Return [x, y] of the center of cell containing provided text 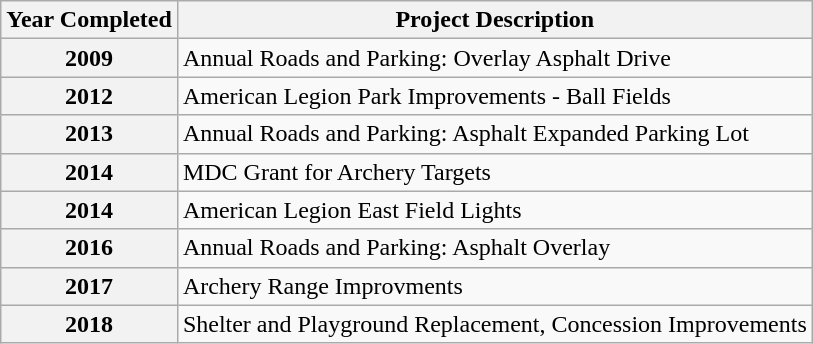
Project Description [494, 20]
2013 [90, 134]
Archery Range Improvments [494, 286]
2017 [90, 286]
American Legion East Field Lights [494, 210]
MDC Grant for Archery Targets [494, 172]
2018 [90, 324]
2016 [90, 248]
2009 [90, 58]
Annual Roads and Parking: Overlay Asphalt Drive [494, 58]
Shelter and Playground Replacement, Concession Improvements [494, 324]
Annual Roads and Parking: Asphalt Overlay [494, 248]
American Legion Park Improvements - Ball Fields [494, 96]
Annual Roads and Parking: Asphalt Expanded Parking Lot [494, 134]
2012 [90, 96]
Year Completed [90, 20]
